Pinpoint the cell where the given text exists, returning its (x, y) midpoint coordinate. 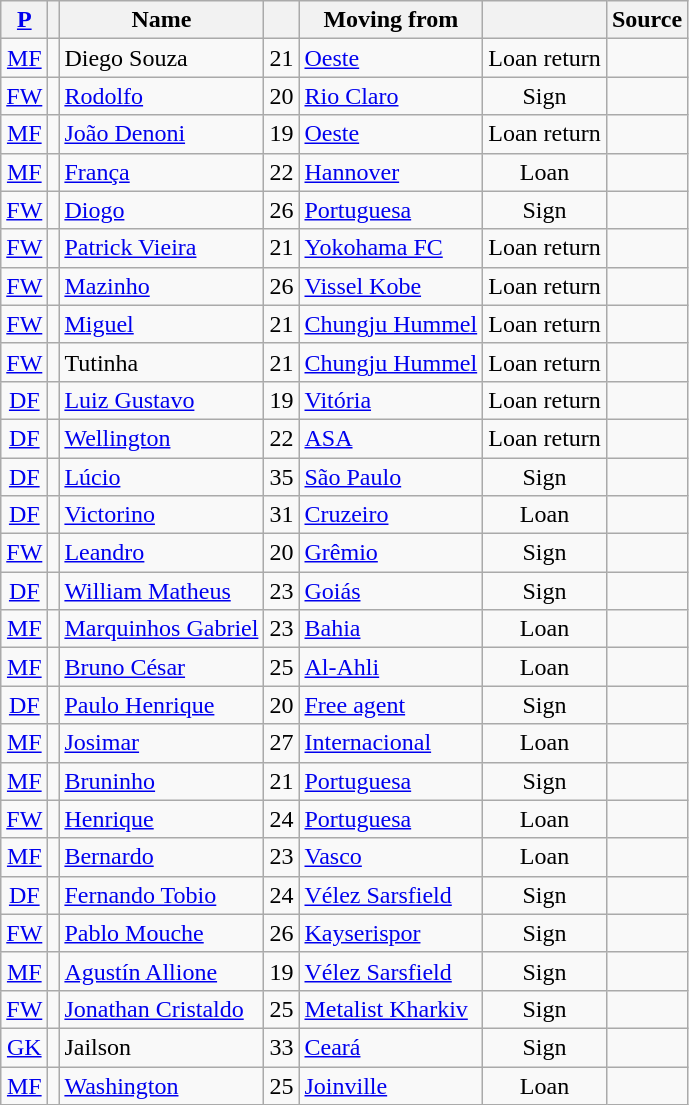
Pablo Mouche (162, 933)
Jailson (162, 1047)
Bruninho (162, 781)
Bruno César (162, 667)
Goiás (391, 591)
Diego Souza (162, 58)
São Paulo (391, 477)
GK (24, 1047)
Yokohama FC (391, 248)
Vasco (391, 857)
Cruzeiro (391, 515)
Al-Ahli (391, 667)
Vitória (391, 400)
27 (282, 743)
França (162, 172)
Kayserispor (391, 933)
P (24, 20)
Grêmio (391, 553)
Paulo Henrique (162, 705)
Tutinha (162, 362)
Wellington (162, 438)
Josimar (162, 743)
João Denoni (162, 134)
31 (282, 515)
Vissel Kobe (391, 286)
Hannover (391, 172)
Miguel (162, 324)
Metalist Kharkiv (391, 1009)
Marquinhos Gabriel (162, 629)
Victorino (162, 515)
Joinville (391, 1085)
Diogo (162, 210)
Free agent (391, 705)
William Matheus (162, 591)
Mazinho (162, 286)
Lúcio (162, 477)
Moving from (391, 20)
Bernardo (162, 857)
Source (646, 20)
Washington (162, 1085)
Fernando Tobio (162, 895)
Rodolfo (162, 96)
Bahia (391, 629)
Ceará (391, 1047)
Name (162, 20)
Patrick Vieira (162, 248)
35 (282, 477)
33 (282, 1047)
Henrique (162, 819)
Luiz Gustavo (162, 400)
ASA (391, 438)
Internacional (391, 743)
Agustín Allione (162, 971)
Jonathan Cristaldo (162, 1009)
Leandro (162, 553)
Rio Claro (391, 96)
